From the cell containing the given text, extract its center point as (x, y) coordinate. 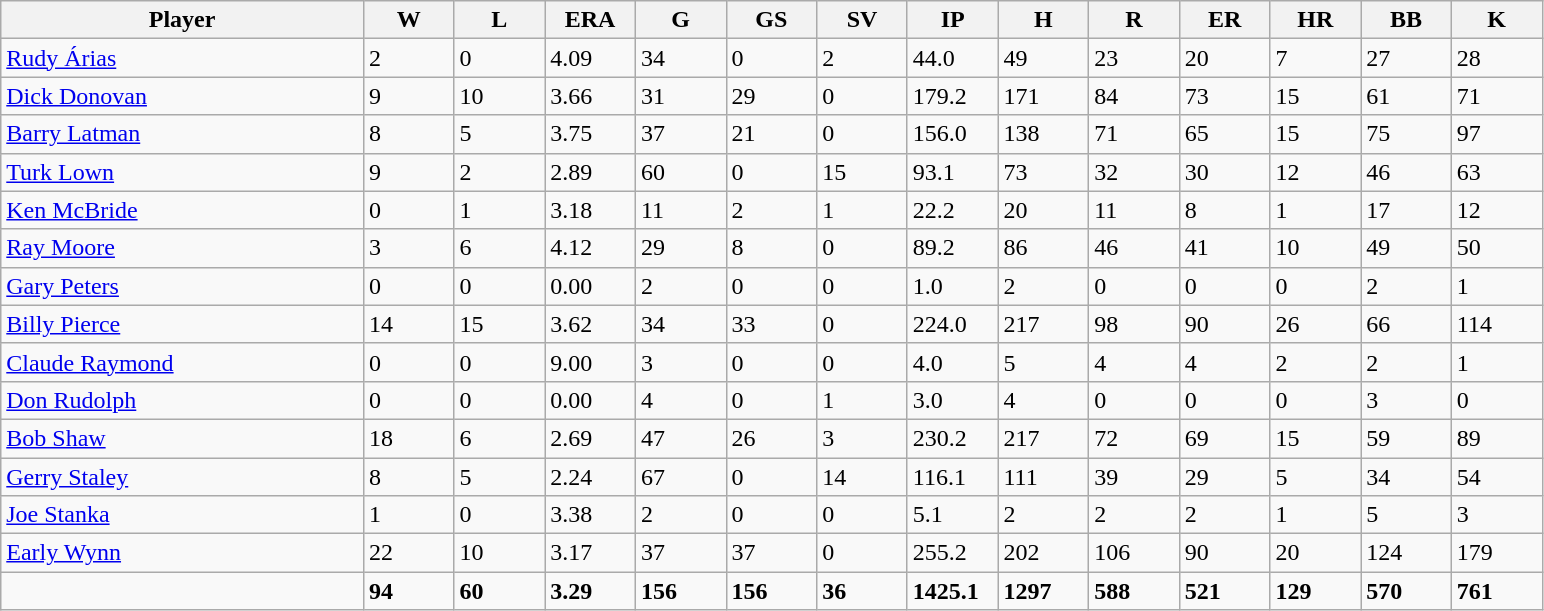
59 (1406, 438)
17 (1406, 210)
Gerry Staley (182, 477)
G (680, 20)
3.75 (590, 134)
224.0 (952, 324)
179 (1496, 553)
255.2 (952, 553)
L (500, 20)
Claude Raymond (182, 362)
521 (1224, 591)
HR (1316, 20)
SV (862, 20)
3.17 (590, 553)
Barry Latman (182, 134)
Dick Donovan (182, 96)
2.89 (590, 172)
36 (862, 591)
67 (680, 477)
1.0 (952, 286)
179.2 (952, 96)
28 (1496, 58)
116.1 (952, 477)
18 (408, 438)
33 (772, 324)
2.24 (590, 477)
44.0 (952, 58)
K (1496, 20)
61 (1406, 96)
39 (1134, 477)
570 (1406, 591)
31 (680, 96)
47 (680, 438)
114 (1496, 324)
89.2 (952, 248)
Billy Pierce (182, 324)
ERA (590, 20)
106 (1134, 553)
4.12 (590, 248)
86 (1044, 248)
93.1 (952, 172)
4.0 (952, 362)
23 (1134, 58)
1297 (1044, 591)
Turk Lown (182, 172)
Don Rudolph (182, 400)
Ray Moore (182, 248)
156.0 (952, 134)
GS (772, 20)
75 (1406, 134)
124 (1406, 553)
54 (1496, 477)
171 (1044, 96)
98 (1134, 324)
65 (1224, 134)
22.2 (952, 210)
2.69 (590, 438)
3.66 (590, 96)
3.62 (590, 324)
41 (1224, 248)
138 (1044, 134)
IP (952, 20)
230.2 (952, 438)
Bob Shaw (182, 438)
21 (772, 134)
50 (1496, 248)
Joe Stanka (182, 515)
3.0 (952, 400)
97 (1496, 134)
761 (1496, 591)
22 (408, 553)
69 (1224, 438)
72 (1134, 438)
Early Wynn (182, 553)
W (408, 20)
32 (1134, 172)
1425.1 (952, 591)
H (1044, 20)
3.38 (590, 515)
129 (1316, 591)
5.1 (952, 515)
Rudy Árias (182, 58)
BB (1406, 20)
63 (1496, 172)
4.09 (590, 58)
9.00 (590, 362)
84 (1134, 96)
Player (182, 20)
588 (1134, 591)
3.29 (590, 591)
94 (408, 591)
66 (1406, 324)
27 (1406, 58)
Gary Peters (182, 286)
202 (1044, 553)
89 (1496, 438)
111 (1044, 477)
ER (1224, 20)
7 (1316, 58)
30 (1224, 172)
Ken McBride (182, 210)
R (1134, 20)
3.18 (590, 210)
